Output the [X, Y] coordinate of the center of the cell containing the given text.  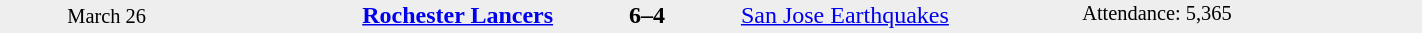
6–4 [648, 15]
Rochester Lancers [384, 15]
Attendance: 5,365 [1252, 16]
San Jose Earthquakes [910, 15]
March 26 [106, 16]
